Provide the (X, Y) coordinate of the cell's center where the given text is located.  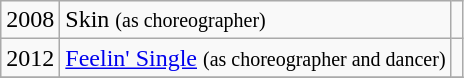
2012 (30, 58)
Skin (as choreographer) (256, 20)
Feelin' Single (as choreographer and dancer) (256, 58)
2008 (30, 20)
